Locate the cell with the specified text and output its [x, y] center coordinate. 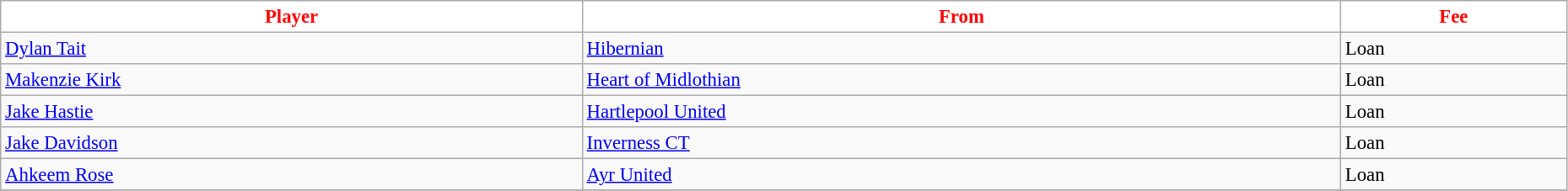
Dylan Tait [292, 49]
Ayr United [962, 175]
Fee [1454, 17]
From [962, 17]
Jake Davidson [292, 143]
Hibernian [962, 49]
Makenzie Kirk [292, 80]
Jake Hastie [292, 112]
Ahkeem Rose [292, 175]
Hartlepool United [962, 112]
Heart of Midlothian [962, 80]
Inverness CT [962, 143]
Player [292, 17]
